Return the (X, Y) coordinate for the center point of the cell that contains the specified text.  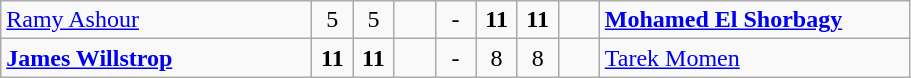
Ramy Ashour (156, 20)
Tarek Momen (754, 58)
James Willstrop (156, 58)
Mohamed El Shorbagy (754, 20)
